Identify which cell holds the provided text, then report its [X, Y] central coordinate. 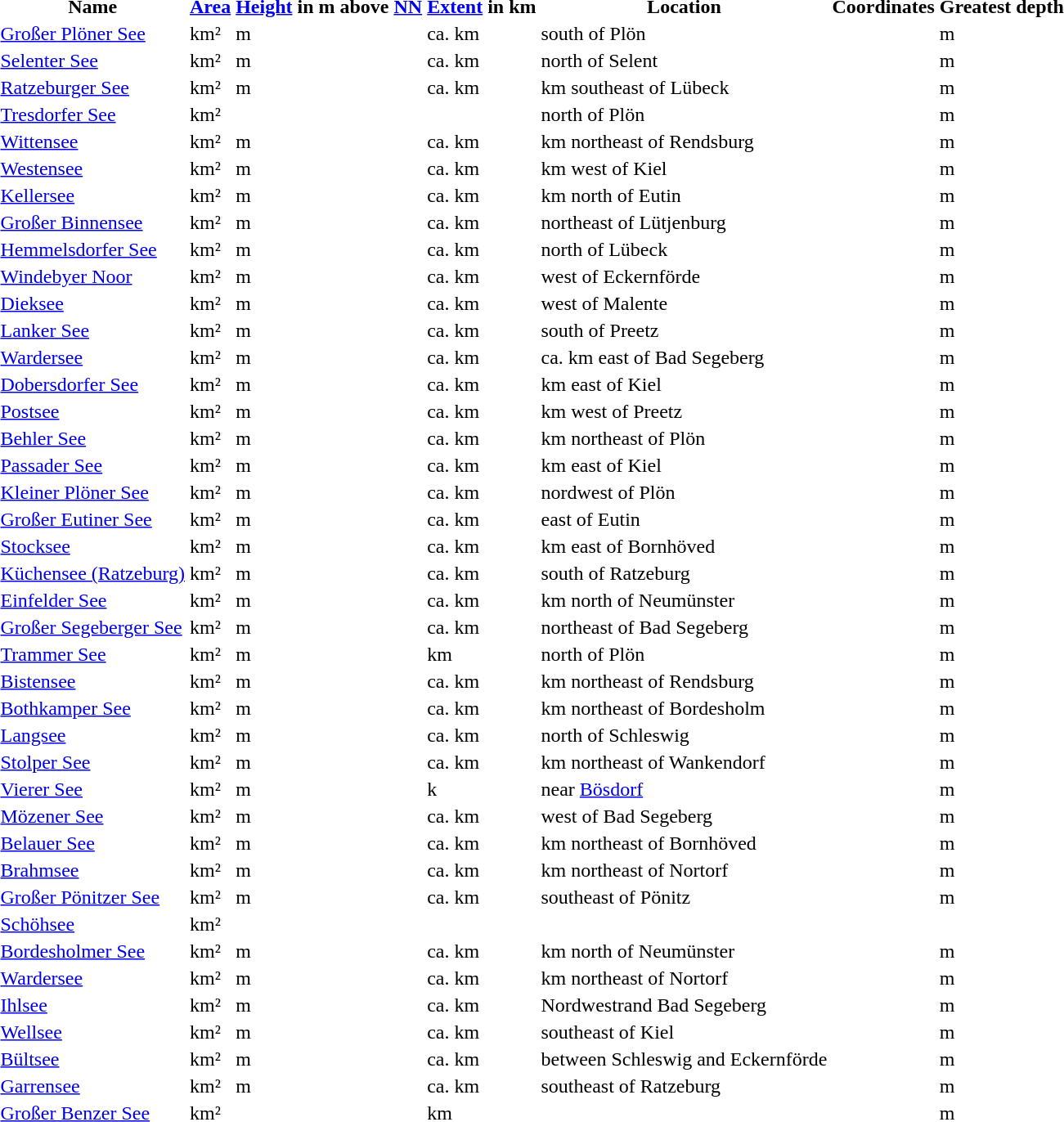
north of Schleswig [684, 735]
km southeast of Lübeck [684, 88]
north of Lübeck [684, 249]
east of Eutin [684, 519]
km west of Preetz [684, 411]
k [482, 789]
southeast of Ratzeburg [684, 1086]
km northeast of Bornhöved [684, 843]
southeast of Kiel [684, 1032]
northeast of Bad Segeberg [684, 627]
ca. km east of Bad Segeberg [684, 357]
south of Ratzeburg [684, 573]
km [482, 654]
km northeast of Wankendorf [684, 762]
between Schleswig and Eckernförde [684, 1059]
south of Plön [684, 34]
km northeast of Plön [684, 438]
Nordwestrand Bad Segeberg [684, 1005]
km west of Kiel [684, 168]
west of Malente [684, 303]
near Bösdorf [684, 789]
south of Preetz [684, 330]
km east of Bornhöved [684, 546]
northeast of Lütjenburg [684, 222]
km north of Eutin [684, 195]
southeast of Pönitz [684, 897]
west of Bad Segeberg [684, 816]
west of Eckernförde [684, 276]
km northeast of Bordesholm [684, 708]
nordwest of Plön [684, 492]
north of Selent [684, 61]
